Provide the [x, y] coordinate of the cell's center where the given text is located.  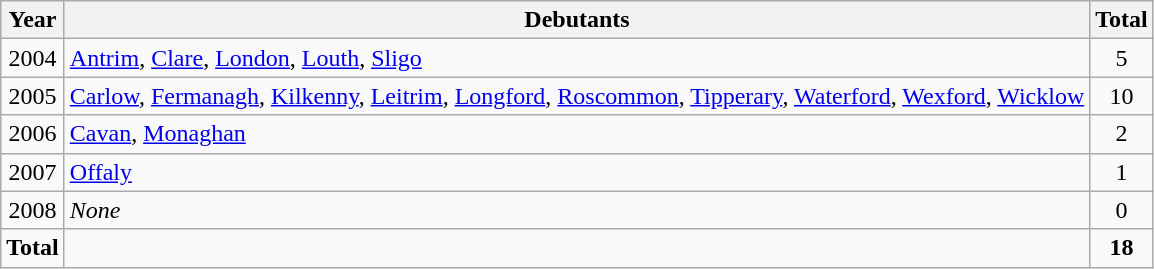
Antrim, Clare, London, Louth, Sligo [576, 58]
Cavan, Monaghan [576, 134]
10 [1122, 96]
1 [1122, 172]
Offaly [576, 172]
2004 [33, 58]
Debutants [576, 20]
18 [1122, 248]
5 [1122, 58]
2006 [33, 134]
Carlow, Fermanagh, Kilkenny, Leitrim, Longford, Roscommon, Tipperary, Waterford, Wexford, Wicklow [576, 96]
2008 [33, 210]
Year [33, 20]
2007 [33, 172]
2 [1122, 134]
None [576, 210]
2005 [33, 96]
0 [1122, 210]
